Extract the [x, y] coordinate from the center of the cell holding the provided text.  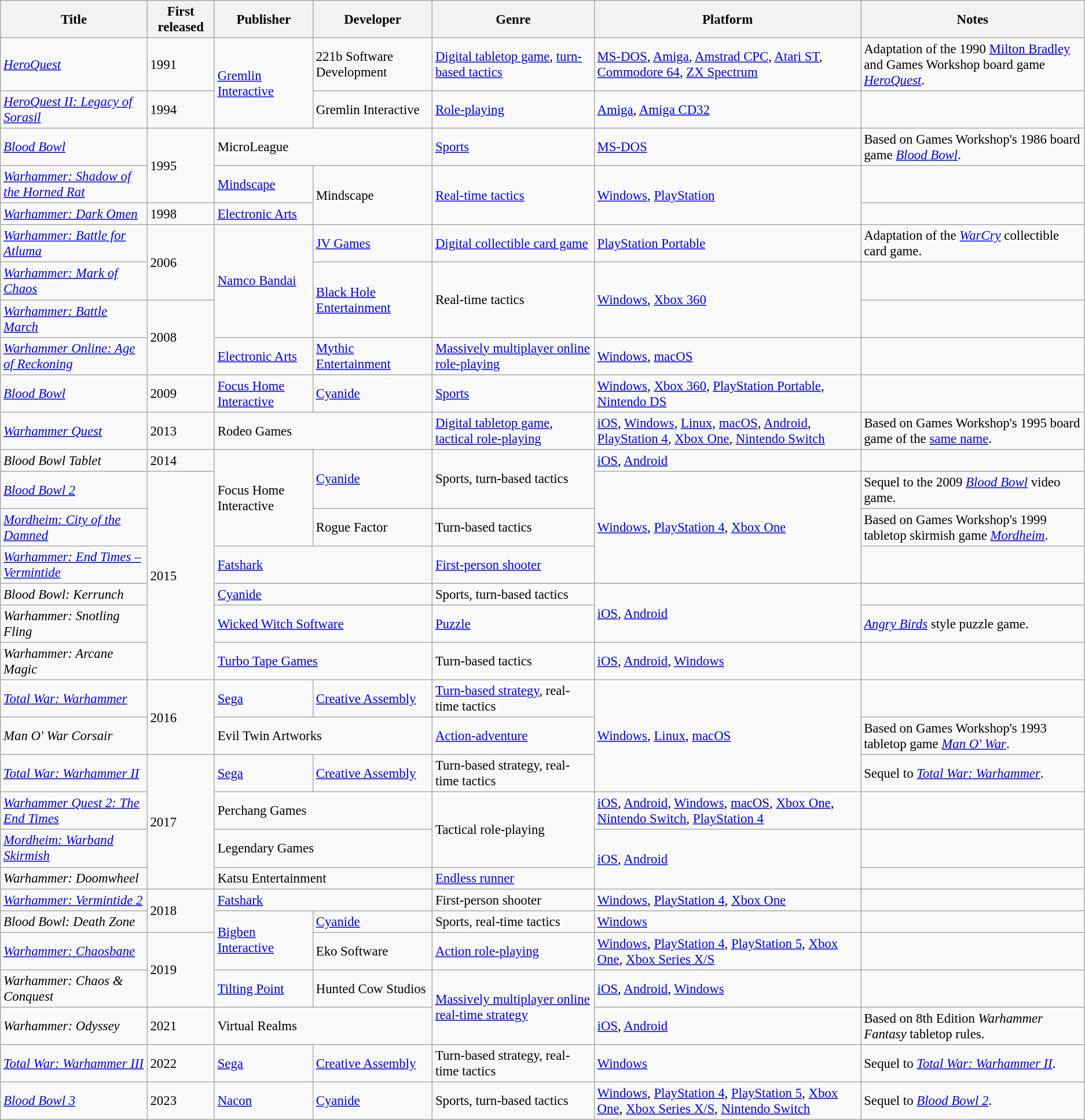
Tactical role-playing [514, 829]
Sequel to the 2009 Blood Bowl video game. [973, 490]
Based on Games Workshop's 1986 board game Blood Bowl. [973, 147]
Eko Software [372, 951]
Hunted Cow Studios [372, 989]
Warhammer: End Times – Vermintide [74, 565]
Warhammer: Chaosbane [74, 951]
Action-adventure [514, 737]
Puzzle [514, 624]
Warhammer: Battle for Atluma [74, 243]
Blood Bowl: Kerrunch [74, 594]
Angry Birds style puzzle game. [973, 624]
Total War: Warhammer III [74, 1063]
2022 [181, 1063]
MS-DOS [727, 147]
HeroQuest II: Legacy of Sorasil [74, 110]
Mordheim: City of the Damned [74, 527]
HeroQuest [74, 65]
Endless runner [514, 878]
Sequel to Blood Bowl 2. [973, 1100]
1995 [181, 166]
Total War: Warhammer II [74, 774]
Digital tabletop game, turn-based tactics [514, 65]
Notes [973, 20]
Windows, Linux, macOS [727, 736]
Role-playing [514, 110]
2013 [181, 431]
1991 [181, 65]
Based on Games Workshop's 1993 tabletop game Man O' War. [973, 737]
2019 [181, 969]
2008 [181, 337]
iOS, Windows, Linux, macOS, Android, PlayStation 4, Xbox One, Nintendo Switch [727, 431]
Massively multiplayer online role-playing [514, 356]
Title [74, 20]
Perchang Games [323, 811]
Blood Bowl 3 [74, 1100]
Legendary Games [323, 849]
Warhammer: Shadow of the Horned Rat [74, 184]
Warhammer Quest 2: The End Times [74, 811]
2017 [181, 821]
Warhammer: Chaos & Conquest [74, 989]
Turbo Tape Games [323, 661]
Based on 8th Edition Warhammer Fantasy tabletop rules. [973, 1026]
Mythic Entertainment [372, 356]
2018 [181, 910]
Namco Bandai [263, 281]
Warhammer Online: Age of Reckoning [74, 356]
2014 [181, 460]
Sequel to Total War: Warhammer II. [973, 1063]
Digital collectible card game [514, 243]
Windows, Xbox 360, PlayStation Portable, Nintendo DS [727, 394]
Warhammer Quest [74, 431]
Blood Bowl Tablet [74, 460]
Developer [372, 20]
Sequel to Total War: Warhammer. [973, 774]
PlayStation Portable [727, 243]
Virtual Realms [323, 1026]
2021 [181, 1026]
Windows, PlayStation [727, 195]
Windows, Xbox 360 [727, 300]
Adaptation of the 1990 Milton Bradley and Games Workshop board game HeroQuest. [973, 65]
Windows, PlayStation 4, PlayStation 5, Xbox One, Xbox Series X/S [727, 951]
Based on Games Workshop's 1995 board game of the same name. [973, 431]
Warhammer: Battle March [74, 319]
Mordheim: Warband Skirmish [74, 849]
Warhammer: Snotling Fling [74, 624]
Katsu Entertainment [323, 878]
Warhammer: Vermintide 2 [74, 900]
2009 [181, 394]
Adaptation of the WarCry collectible card game. [973, 243]
2006 [181, 262]
Sports, real-time tactics [514, 921]
Black Hole Entertainment [372, 300]
Evil Twin Artworks [323, 737]
iOS, Android, Windows, macOS, Xbox One, Nintendo Switch, PlayStation 4 [727, 811]
Action role-playing [514, 951]
First released [181, 20]
Warhammer: Mark of Chaos [74, 281]
Wicked Witch Software [323, 624]
1994 [181, 110]
Digital tabletop game, tactical role-playing [514, 431]
Platform [727, 20]
Tilting Point [263, 989]
Publisher [263, 20]
Massively multiplayer online real-time strategy [514, 1008]
2015 [181, 576]
Nacon [263, 1100]
1998 [181, 214]
Rodeo Games [323, 431]
Windows, PlayStation 4, PlayStation 5, Xbox One, Xbox Series X/S, Nintendo Switch [727, 1100]
Warhammer: Odyssey [74, 1026]
Total War: Warhammer [74, 698]
Blood Bowl 2 [74, 490]
2023 [181, 1100]
2016 [181, 717]
JV Games [372, 243]
221b Software Development [372, 65]
Windows, macOS [727, 356]
Rogue Factor [372, 527]
MicroLeague [323, 147]
Based on Games Workshop's 1999 tabletop skirmish game Mordheim. [973, 527]
Bigben Interactive [263, 940]
Warhammer: Dark Omen [74, 214]
Genre [514, 20]
Warhammer: Arcane Magic [74, 661]
MS-DOS, Amiga, Amstrad CPC, Atari ST, Commodore 64, ZX Spectrum [727, 65]
Warhammer: Doomwheel [74, 878]
Amiga, Amiga CD32 [727, 110]
Man O' War Corsair [74, 737]
Blood Bowl: Death Zone [74, 921]
